Provide the (X, Y) coordinate of the cell's center where the given text is located.  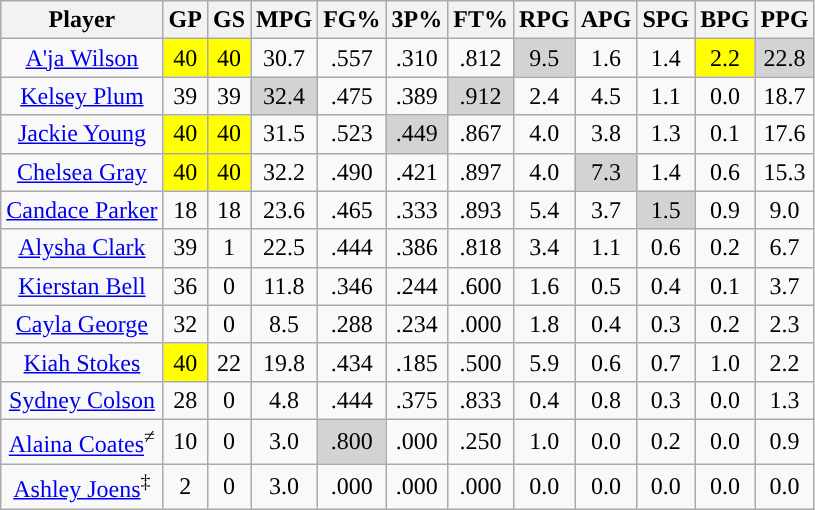
3P% (417, 20)
.234 (417, 324)
0.5 (606, 286)
22.5 (284, 248)
Sydney Colson (82, 400)
32 (185, 324)
4.8 (284, 400)
0.8 (606, 400)
Kelsey Plum (82, 96)
.490 (352, 172)
5.4 (544, 210)
Cayla George (82, 324)
.500 (481, 362)
.833 (481, 400)
23.6 (284, 210)
11.8 (284, 286)
.250 (481, 442)
.310 (417, 58)
9.0 (784, 210)
22.8 (784, 58)
Ashley Joens‡ (82, 486)
32.2 (284, 172)
18.7 (784, 96)
.434 (352, 362)
A'ja Wilson (82, 58)
4.5 (606, 96)
3.8 (606, 134)
.333 (417, 210)
.600 (481, 286)
6.7 (784, 248)
.523 (352, 134)
3.4 (544, 248)
32.4 (284, 96)
10 (185, 442)
GS (228, 20)
Kierstan Bell (82, 286)
.893 (481, 210)
2 (185, 486)
.867 (481, 134)
GP (185, 20)
30.7 (284, 58)
.465 (352, 210)
FG% (352, 20)
.912 (481, 96)
.812 (481, 58)
.897 (481, 172)
1 (228, 248)
.185 (417, 362)
19.8 (284, 362)
APG (606, 20)
31.5 (284, 134)
Player (82, 20)
FT% (481, 20)
2.4 (544, 96)
Chelsea Gray (82, 172)
0.7 (666, 362)
1.5 (666, 210)
BPG (725, 20)
36 (185, 286)
PPG (784, 20)
7.3 (606, 172)
.386 (417, 248)
SPG (666, 20)
.346 (352, 286)
.818 (481, 248)
Alysha Clark (82, 248)
28 (185, 400)
9.5 (544, 58)
Jackie Young (82, 134)
15.3 (784, 172)
.389 (417, 96)
17.6 (784, 134)
.421 (417, 172)
.375 (417, 400)
5.9 (544, 362)
Candace Parker (82, 210)
1.8 (544, 324)
.449 (417, 134)
Alaina Coates≠ (82, 442)
.288 (352, 324)
.557 (352, 58)
8.5 (284, 324)
MPG (284, 20)
.475 (352, 96)
.800 (352, 442)
Kiah Stokes (82, 362)
22 (228, 362)
RPG (544, 20)
2.3 (784, 324)
.244 (417, 286)
